Identify which cell holds the provided text, then report its [X, Y] central coordinate. 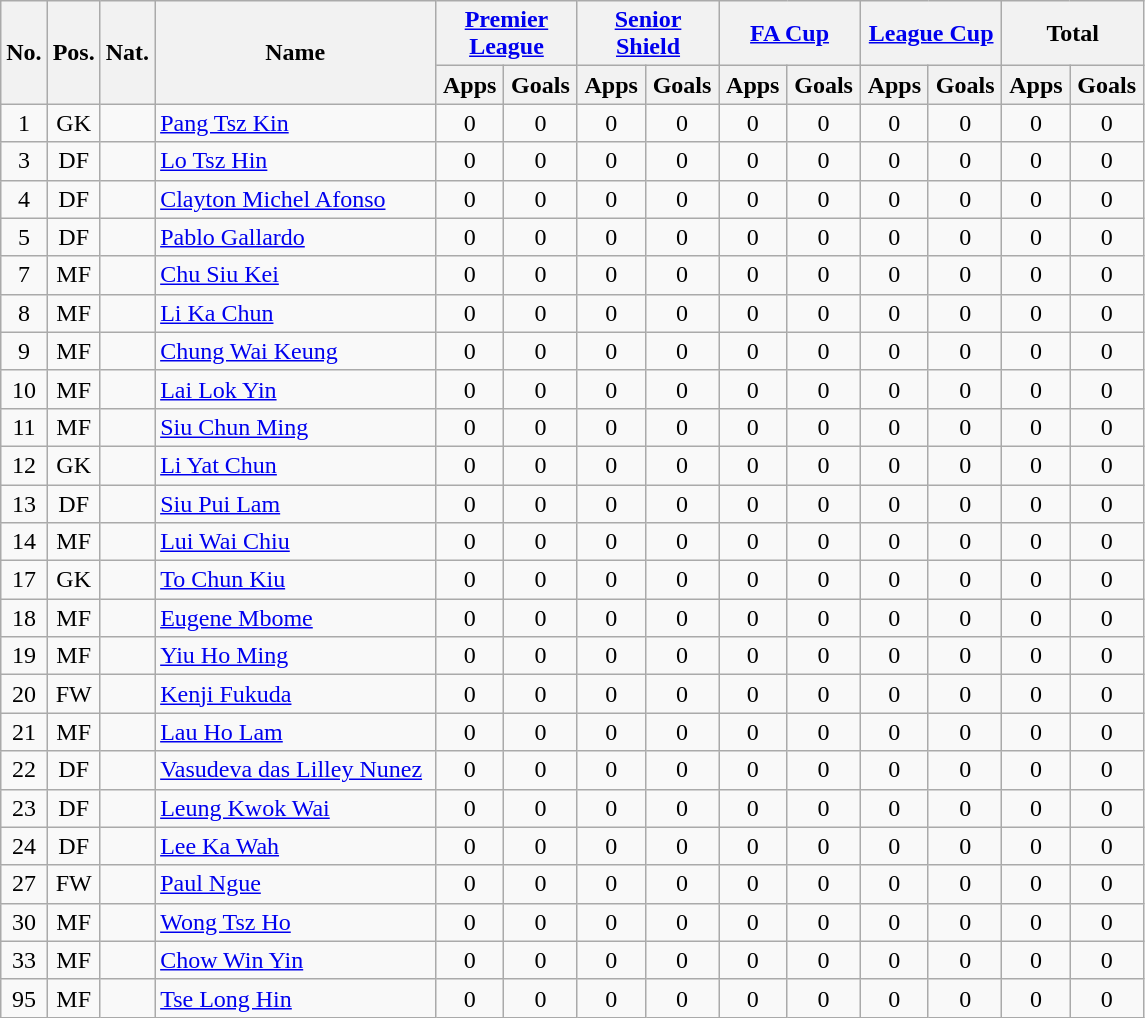
21 [24, 732]
Lui Wai Chiu [296, 542]
Total [1073, 34]
Lau Ho Lam [296, 732]
14 [24, 542]
18 [24, 618]
22 [24, 770]
Vasudeva das Lilley Nunez [296, 770]
Pang Tsz Kin [296, 123]
33 [24, 960]
Chow Win Yin [296, 960]
7 [24, 275]
95 [24, 998]
Leung Kwok Wai [296, 808]
League Cup [931, 34]
Premier League [507, 34]
24 [24, 846]
No. [24, 52]
8 [24, 313]
Senior Shield [648, 34]
11 [24, 427]
10 [24, 389]
Siu Pui Lam [296, 503]
Eugene Mbome [296, 618]
Li Yat Chun [296, 465]
Clayton Michel Afonso [296, 199]
17 [24, 580]
5 [24, 237]
Kenji Fukuda [296, 694]
Paul Ngue [296, 884]
9 [24, 351]
Chu Siu Kei [296, 275]
Chung Wai Keung [296, 351]
23 [24, 808]
1 [24, 123]
To Chun Kiu [296, 580]
4 [24, 199]
30 [24, 922]
27 [24, 884]
FA Cup [790, 34]
Lo Tsz Hin [296, 161]
Wong Tsz Ho [296, 922]
Nat. [127, 52]
19 [24, 656]
Li Ka Chun [296, 313]
Pos. [74, 52]
20 [24, 694]
Lai Lok Yin [296, 389]
Name [296, 52]
13 [24, 503]
Tse Long Hin [296, 998]
Siu Chun Ming [296, 427]
Lee Ka Wah [296, 846]
Pablo Gallardo [296, 237]
3 [24, 161]
Yiu Ho Ming [296, 656]
12 [24, 465]
